From the cell containing the given text, extract its center point as (X, Y) coordinate. 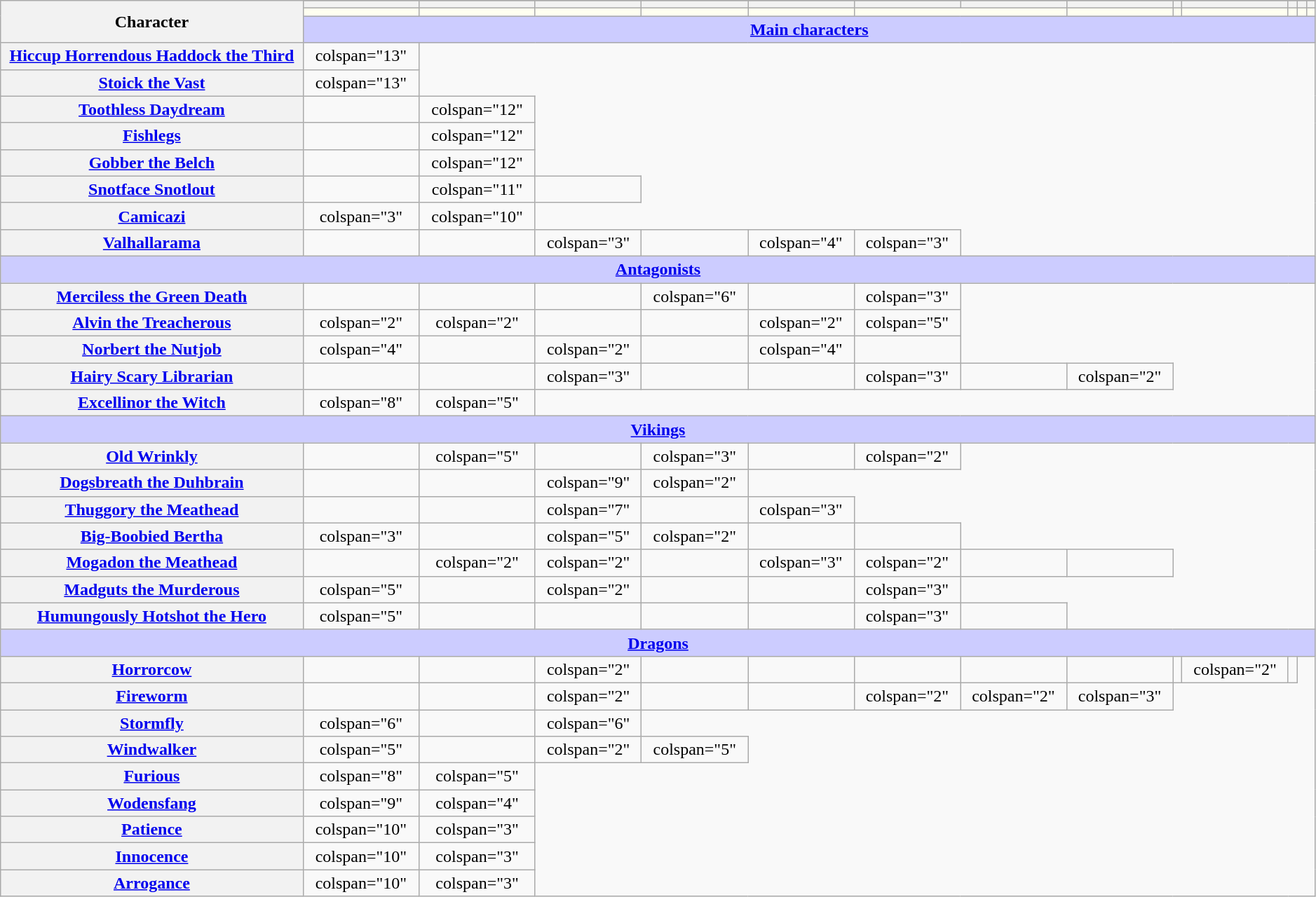
Norbert the Nutjob (151, 350)
colspan="7" (588, 509)
Patience (151, 830)
Windwalker (151, 750)
Madguts the Murderous (151, 589)
Fishlegs (151, 136)
Stormfly (151, 723)
Furious (151, 776)
Excellinor the Witch (151, 403)
Camicazi (151, 216)
Antagonists (658, 269)
Snotface Snotlout (151, 189)
Humungously Hotshot the Hero (151, 616)
Vikings (658, 430)
Mogadon the Meathead (151, 563)
Arrogance (151, 883)
Character (151, 22)
Dogsbreath the Duhbrain (151, 483)
Gobber the Belch (151, 163)
Old Wrinkly (151, 456)
Innocence (151, 856)
Horrorcow (151, 669)
Dragons (658, 643)
colspan="11" (477, 189)
Fireworm (151, 696)
Toothless Daydream (151, 109)
Hiccup Horrendous Haddock the Third (151, 56)
Main characters (809, 29)
Stoick the Vast (151, 83)
Hairy Scary Librarian (151, 376)
Thuggory the Meathead (151, 509)
Wodensfang (151, 803)
Merciless the Green Death (151, 296)
Alvin the Treacherous (151, 323)
Big-Boobied Bertha (151, 536)
Valhallarama (151, 242)
